Output the [x, y] coordinate of the center of the cell containing the given text.  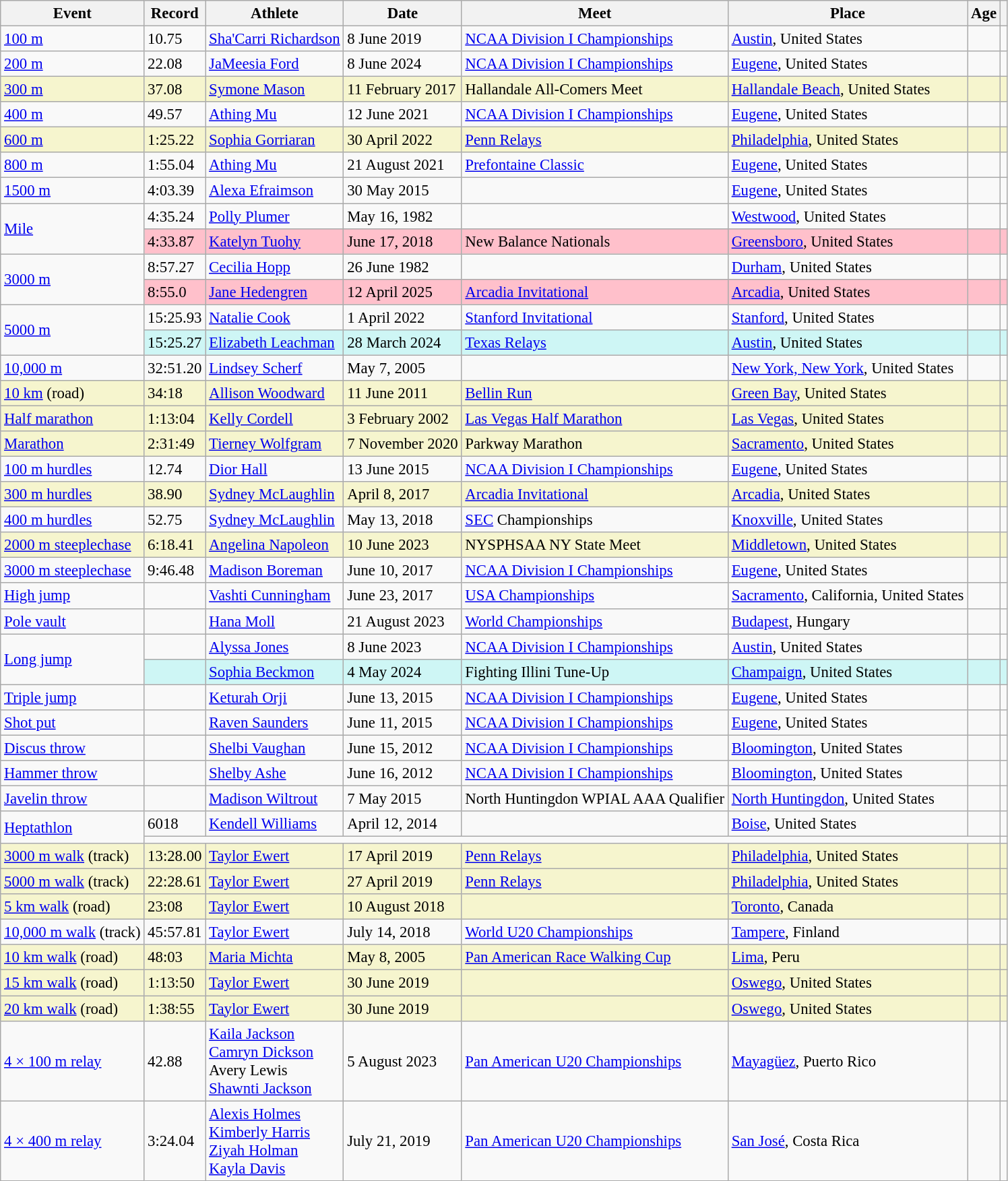
1:38:55 [175, 1009]
3000 m [73, 279]
High jump [73, 596]
June 15, 2012 [403, 748]
32:51.20 [175, 368]
Shelbi Vaughan [275, 748]
Mile [73, 229]
100 m [73, 39]
Greensboro, United States [848, 241]
Dior Hall [275, 470]
May 16, 1982 [403, 216]
June 16, 2012 [403, 773]
12.74 [175, 470]
2:31:49 [175, 444]
17 April 2019 [403, 856]
Tampere, Finland [848, 932]
Parkway Marathon [594, 444]
Natalie Cook [275, 317]
5 August 2023 [403, 1060]
49.57 [175, 115]
Alyssa Jones [275, 647]
Polly Plumer [275, 216]
7 May 2015 [403, 798]
July 21, 2019 [403, 1141]
Sacramento, United States [848, 444]
Cecilia Hopp [275, 267]
15:25.93 [175, 317]
34:18 [175, 393]
2000 m steeplechase [73, 545]
Record [175, 13]
600 m [73, 140]
Symone Mason [275, 90]
20 km walk (road) [73, 1009]
4:35.24 [175, 216]
Hallandale All-Comers Meet [594, 90]
June 17, 2018 [403, 241]
800 m [73, 165]
Sha'Carri Richardson [275, 39]
Raven Saunders [275, 723]
15:25.27 [175, 343]
Kendell Williams [275, 824]
April 8, 2017 [403, 494]
Athlete [275, 13]
Mayagüez, Puerto Rico [848, 1060]
Champaign, United States [848, 672]
23:08 [175, 907]
June 10, 2017 [403, 571]
Age [984, 13]
Alexa Efraimson [275, 191]
Stanford, United States [848, 317]
Kelly Cordell [275, 418]
1:55.04 [175, 165]
10,000 m [73, 368]
Stanford Invitational [594, 317]
New Balance Nationals [594, 241]
15 km walk (road) [73, 983]
Hana Moll [275, 621]
4 × 100 m relay [73, 1060]
Angelina Napoleon [275, 545]
Lima, Peru [848, 957]
9:46.48 [175, 571]
Hammer throw [73, 773]
10 June 2023 [403, 545]
10,000 m walk (track) [73, 932]
May 13, 2018 [403, 520]
4:03.39 [175, 191]
April 12, 2014 [403, 824]
Triple jump [73, 697]
Long jump [73, 659]
Jane Hedengren [275, 292]
10 km (road) [73, 393]
Westwood, United States [848, 216]
11 February 2017 [403, 90]
37.08 [175, 90]
400 m hurdles [73, 520]
Allison Woodward [275, 393]
Shot put [73, 723]
Maria Michta [275, 957]
San José, Costa Rica [848, 1141]
Fighting Illini Tune-Up [594, 672]
4 May 2024 [403, 672]
Durham, United States [848, 267]
Event [73, 13]
27 April 2019 [403, 882]
Boise, United States [848, 824]
Javelin throw [73, 798]
Knoxville, United States [848, 520]
Bellin Run [594, 393]
3 February 2002 [403, 418]
1 April 2022 [403, 317]
1:25.22 [175, 140]
3000 m walk (track) [73, 856]
8 June 2019 [403, 39]
North Huntingdon WPIAL AAA Qualifier [594, 798]
USA Championships [594, 596]
Budapest, Hungary [848, 621]
June 13, 2015 [403, 697]
200 m [73, 64]
45:57.81 [175, 932]
Meet [594, 13]
Shelby Ashe [275, 773]
5000 m [73, 330]
Sacramento, California, United States [848, 596]
12 April 2025 [403, 292]
Keturah Orji [275, 697]
8:57.27 [175, 267]
3000 m steeplechase [73, 571]
21 August 2023 [403, 621]
Prefontaine Classic [594, 165]
13 June 2015 [403, 470]
New York, New York, United States [848, 368]
4:33.87 [175, 241]
5000 m walk (track) [73, 882]
Madison Boreman [275, 571]
Toronto, Canada [848, 907]
52.75 [175, 520]
300 m [73, 90]
Heptathlon [73, 827]
1500 m [73, 191]
30 May 2015 [403, 191]
Katelyn Tuohy [275, 241]
Green Bay, United States [848, 393]
SEC Championships [594, 520]
11 June 2011 [403, 393]
30 April 2022 [403, 140]
Pan American Race Walking Cup [594, 957]
July 14, 2018 [403, 932]
12 June 2021 [403, 115]
Hallandale Beach, United States [848, 90]
6018 [175, 824]
Texas Relays [594, 343]
Marathon [73, 444]
Sophia Gorriaran [275, 140]
Tierney Wolfgram [275, 444]
6:18.41 [175, 545]
3:24.04 [175, 1141]
22.08 [175, 64]
7 November 2020 [403, 444]
1:13:50 [175, 983]
Kaila JacksonCamryn DicksonAvery LewisShawnti Jackson [275, 1060]
Discus throw [73, 748]
26 June 1982 [403, 267]
May 7, 2005 [403, 368]
NYSPHSAA NY State Meet [594, 545]
10 August 2018 [403, 907]
22:28.61 [175, 882]
World Championships [594, 621]
Vashti Cunningham [275, 596]
42.88 [175, 1060]
Las Vegas, United States [848, 418]
8 June 2023 [403, 647]
38.90 [175, 494]
Elizabeth Leachman [275, 343]
JaMeesia Ford [275, 64]
Place [848, 13]
Lindsey Scherf [275, 368]
300 m hurdles [73, 494]
5 km walk (road) [73, 907]
28 March 2024 [403, 343]
Sophia Beckmon [275, 672]
World U20 Championships [594, 932]
4 × 400 m relay [73, 1141]
10 km walk (road) [73, 957]
May 8, 2005 [403, 957]
13:28.00 [175, 856]
Madison Wiltrout [275, 798]
Alexis HolmesKimberly HarrisZiyah HolmanKayla Davis [275, 1141]
Middletown, United States [848, 545]
8:55.0 [175, 292]
June 23, 2017 [403, 596]
21 August 2021 [403, 165]
48:03 [175, 957]
10.75 [175, 39]
June 11, 2015 [403, 723]
Date [403, 13]
1:13:04 [175, 418]
Pole vault [73, 621]
100 m hurdles [73, 470]
400 m [73, 115]
Half marathon [73, 418]
Las Vegas Half Marathon [594, 418]
8 June 2024 [403, 64]
North Huntingdon, United States [848, 798]
